From the cell containing the given text, extract its center point as (x, y) coordinate. 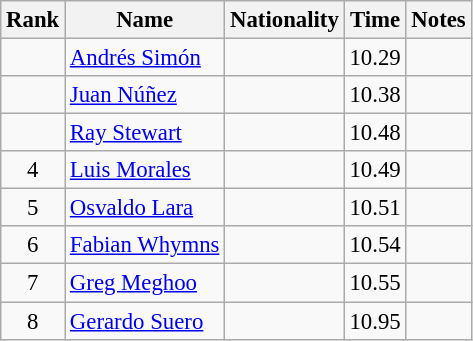
Andrés Simón (145, 58)
Luis Morales (145, 170)
5 (33, 208)
Time (375, 20)
Name (145, 20)
Ray Stewart (145, 133)
10.54 (375, 245)
Greg Meghoo (145, 283)
10.48 (375, 133)
10.29 (375, 58)
10.38 (375, 95)
Juan Núñez (145, 95)
4 (33, 170)
Osvaldo Lara (145, 208)
Nationality (284, 20)
7 (33, 283)
Rank (33, 20)
10.51 (375, 208)
10.55 (375, 283)
Notes (438, 20)
Fabian Whymns (145, 245)
10.49 (375, 170)
8 (33, 321)
10.95 (375, 321)
Gerardo Suero (145, 321)
6 (33, 245)
